Determine the [X, Y] coordinate at the center of the cell enclosing the given text.  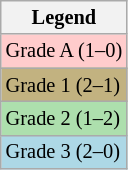
Grade 2 (1–2) [64, 118]
Grade 1 (2–1) [64, 85]
Grade A (1–0) [64, 51]
Grade 3 (2–0) [64, 152]
Legend [64, 17]
